Return the [x, y] coordinate for the center point of the cell that contains the specified text.  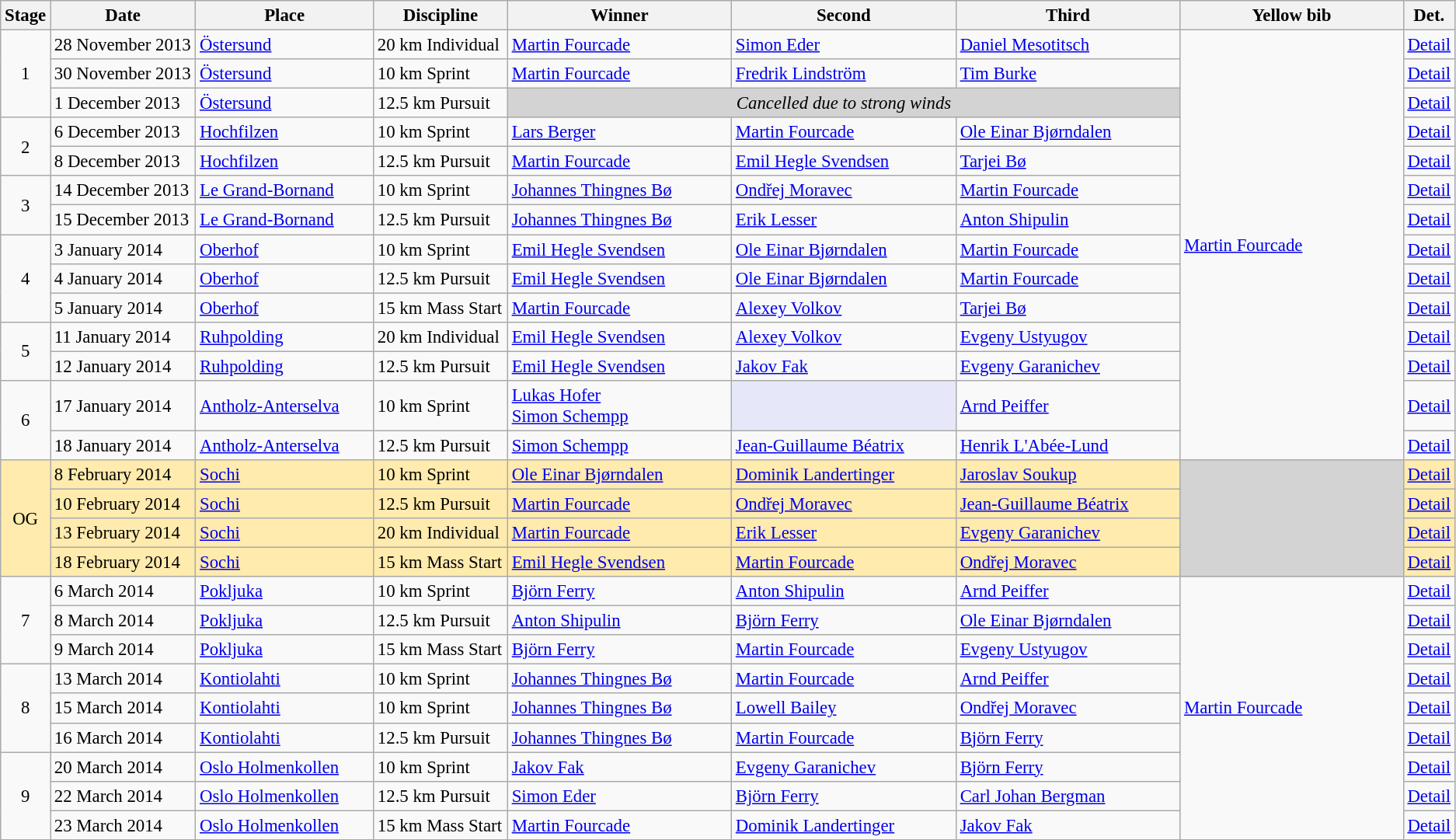
5 January 2014 [123, 308]
Yellow bib [1291, 16]
30 November 2013 [123, 74]
6 March 2014 [123, 591]
3 January 2014 [123, 249]
Fredrik Lindström [844, 74]
20 March 2014 [123, 767]
Lukas Hofer Simon Schempp [619, 406]
13 February 2014 [123, 533]
16 March 2014 [123, 737]
OG [26, 518]
13 March 2014 [123, 679]
Simon Schempp [619, 445]
Det. [1429, 16]
7 [26, 620]
18 February 2014 [123, 563]
1 [26, 75]
Jaroslav Soukup [1068, 475]
Stage [26, 16]
6 [26, 420]
Date [123, 16]
18 January 2014 [123, 445]
Tim Burke [1068, 74]
4 January 2014 [123, 278]
1 December 2013 [123, 103]
15 March 2014 [123, 709]
23 March 2014 [123, 825]
11 January 2014 [123, 336]
15 December 2013 [123, 220]
Daniel Mesotitsch [1068, 45]
5 [26, 351]
Discipline [441, 16]
8 March 2014 [123, 621]
Lars Berger [619, 132]
Carl Johan Bergman [1068, 796]
22 March 2014 [123, 796]
Henrik L'Abée-Lund [1068, 445]
9 [26, 796]
8 February 2014 [123, 475]
2 [26, 146]
Winner [619, 16]
10 February 2014 [123, 504]
8 December 2013 [123, 162]
3 [26, 205]
28 November 2013 [123, 45]
6 December 2013 [123, 132]
4 [26, 278]
Second [844, 16]
Lowell Bailey [844, 709]
14 December 2013 [123, 190]
17 January 2014 [123, 406]
8 [26, 709]
9 March 2014 [123, 650]
Cancelled due to strong winds [844, 103]
Third [1068, 16]
12 January 2014 [123, 366]
Place [284, 16]
